Search for the cell housing the specified text and yield its [x, y] center coordinate. 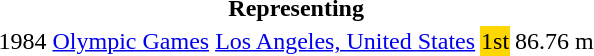
Olympic Games [131, 41]
1st [496, 41]
Los Angeles, United States [346, 41]
